Search for the cell housing the specified text and yield its [x, y] center coordinate. 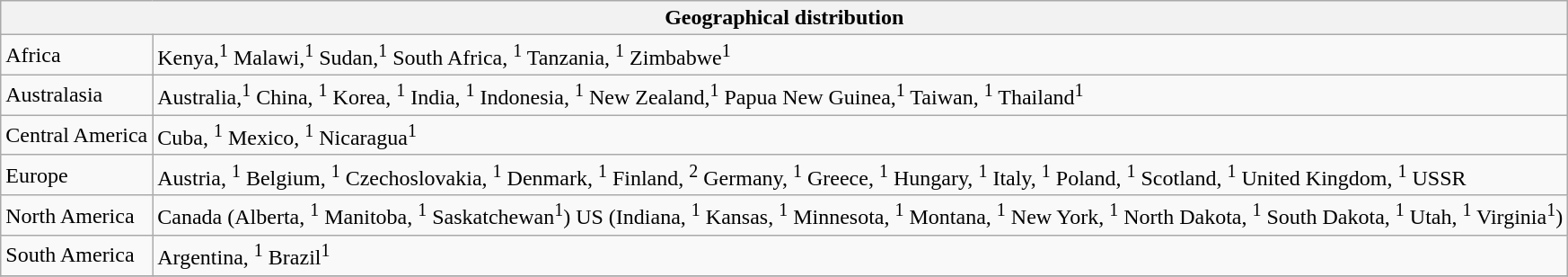
Geographical distribution [785, 18]
South America [77, 255]
Kenya,1 Malawi,1 Sudan,1 South Africa, 1 Tanzania, 1 Zimbabwe1 [860, 56]
Argentina, 1 Brazil1 [860, 255]
Austria, 1 Belgium, 1 Czechoslovakia, 1 Denmark, 1 Finland, 2 Germany, 1 Greece, 1 Hungary, 1 Italy, 1 Poland, 1 Scotland, 1 United Kingdom, 1 USSR [860, 174]
Australasia [77, 95]
Cuba, 1 Mexico, 1 Nicaragua1 [860, 135]
North America [77, 216]
Australia,1 China, 1 Korea, 1 India, 1 Indonesia, 1 New Zealand,1 Papua New Guinea,1 Taiwan, 1 Thailand1 [860, 95]
Africa [77, 56]
Central America [77, 135]
Europe [77, 174]
